Capture the cell that displays the provided text and extract its (x, y) central coordinate. 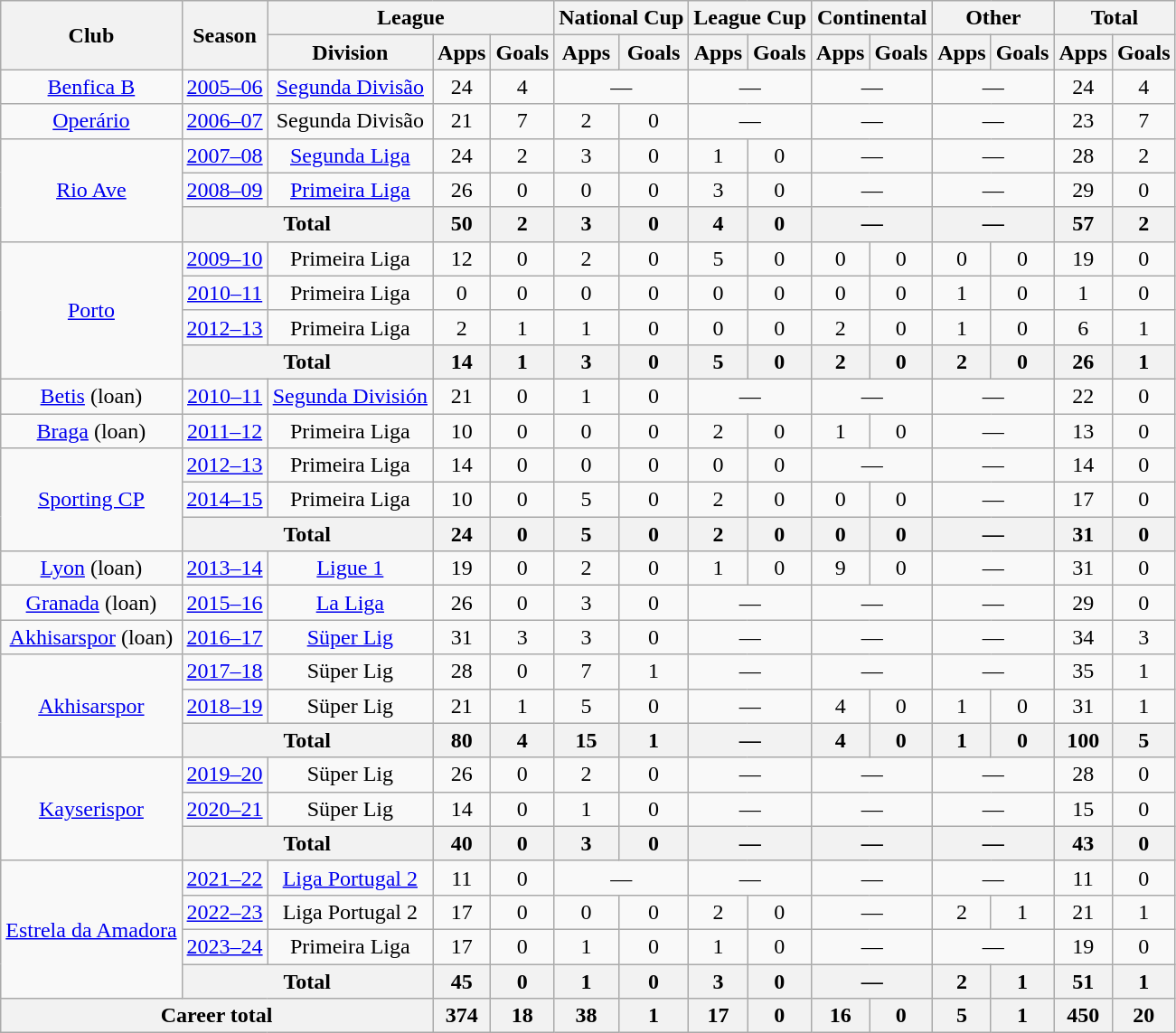
80 (462, 740)
45 (462, 981)
38 (587, 1016)
National Cup (622, 18)
22 (1083, 396)
450 (1083, 1016)
2014–15 (224, 500)
Rio Ave (91, 190)
Lyon (loan) (91, 568)
9 (841, 568)
12 (462, 258)
2009–10 (224, 258)
40 (462, 843)
Career total (217, 1016)
League (410, 18)
League Cup (750, 18)
20 (1143, 1016)
Porto (91, 310)
51 (1083, 981)
2016–17 (224, 637)
La Liga (350, 603)
23 (1083, 121)
Ligue 1 (350, 568)
Operário (91, 121)
Continental (872, 18)
2022–23 (224, 912)
2007–08 (224, 155)
Braga (loan) (91, 431)
2013–14 (224, 568)
13 (1083, 431)
2015–16 (224, 603)
Akhisarspor (loan) (91, 637)
2011–12 (224, 431)
2023–24 (224, 946)
Akhisarspor (91, 706)
2006–07 (224, 121)
43 (1083, 843)
Granada (loan) (91, 603)
35 (1083, 671)
Club (91, 35)
Benfica B (91, 87)
100 (1083, 740)
6 (1083, 327)
Sporting CP (91, 500)
Kayserispor (91, 809)
374 (462, 1016)
Other (993, 18)
Estrela da Amadora (91, 929)
2019–20 (224, 775)
Division (350, 52)
2018–19 (224, 706)
18 (522, 1016)
Betis (loan) (91, 396)
2008–09 (224, 190)
2005–06 (224, 87)
57 (1083, 224)
2021–22 (224, 878)
2020–21 (224, 809)
16 (841, 1016)
Season (224, 35)
34 (1083, 637)
2017–18 (224, 671)
Segunda Liga (350, 155)
50 (462, 224)
Segunda División (350, 396)
